Provide the [x, y] coordinate of the cell's center where the given text is located.  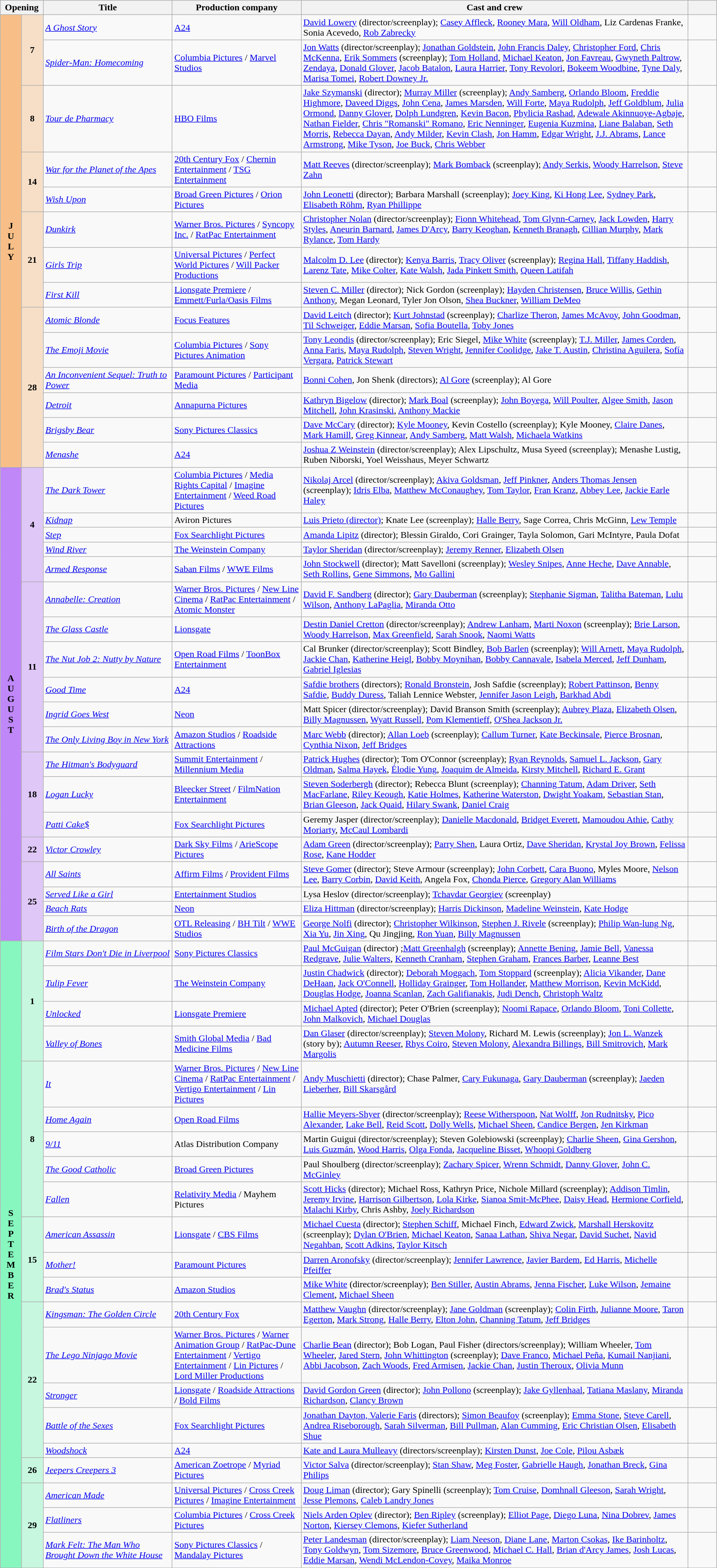
Battle of the Sexes [108, 1425]
David Gordon Green (director); John Pollono (screenplay); Jake Gyllenhaal, Tatiana Maslany, Miranda Richardson, Clancy Brown [494, 1395]
Atlas Distribution Company [237, 1144]
Marc Webb (director); Allan Loeb (screenplay); Callum Turner, Kate Beckinsale, Pierce Brosnan, Cynthia Nixon, Jeff Bridges [494, 739]
Brad's Status [108, 1289]
Summit Entertainment / Millennium Media [237, 764]
Columbia Pictures / Sony Pictures Animation [237, 350]
The Emoji Movie [108, 350]
Niels Arden Oplev (director); Ben Ripley (screenplay); Elliot Page, Diego Luna, Nina Dobrev, James Norton, Kiersey Clemons, Kiefer Sutherland [494, 1520]
Lionsgate / Roadside Attractions / Bold Films [237, 1395]
Detroit [108, 405]
Step [108, 535]
20th Century Fox [237, 1315]
The Nut Job 2: Nutty by Nature [108, 659]
First Kill [108, 295]
Production company [237, 8]
21 [32, 260]
Columbia Pictures / Media Rights Capital / Imagine Entertainment / Weed Road Pictures [237, 490]
Entertainment Studios [237, 894]
American Made [108, 1495]
Logan Lucky [108, 794]
Warner Bros. Pictures / New Line Cinema / RatPac Entertainment / Vertigo Entertainment / Lin Pictures [237, 1084]
Joshua Z Weinstein (director/screenplay); Alex Lipschultz, Musa Syeed (screenplay); Menashe Lustig, Ruben Niborski, Yoel Weisshaus, Meyer Schwartz [494, 455]
Doug Liman (director); Gary Spinelli (screenplay); Tom Cruise, Domhnall Gleeson, Sarah Wright, Jesse Plemons, Caleb Landry Jones [494, 1495]
4 [32, 524]
The Lego Ninjago Movie [108, 1355]
20th Century Fox / Chernin Entertainment / TSG Entertainment [237, 169]
14 [32, 182]
Tour de Pharmacy [108, 119]
OTL Releasing / BH Tilt / WWE Studios [237, 929]
Adam Green (director/screenplay); Parry Shen, Laura Ortiz, Dave Sheridan, Krystal Joy Brown, Felissa Rose, Kane Hodder [494, 850]
7 [32, 50]
Saban Films / WWE Films [237, 569]
Paramount Pictures / Participant Media [237, 380]
Title [108, 8]
Annabelle: Creation [108, 599]
Aviron Pictures [237, 520]
Broad Green Pictures [237, 1169]
Lionsgate Premiere / Emmett/Furla/Oasis Films [237, 295]
The Hitman's Bodyguard [108, 764]
Dark Sky Films / ArieScope Pictures [237, 850]
Mother! [108, 1264]
Victor Crowley [108, 850]
Bonni Cohen, Jon Shenk (directors); Al Gore (screenplay); Al Gore [494, 380]
Fallen [108, 1199]
Paul Shoulberg (director/screenplay); Zachary Spicer, Wrenn Schmidt, Danny Glover, John C. McGinley [494, 1169]
11 [32, 667]
Columbia Pictures / Cross Creek Pictures [237, 1520]
SEPTEMBER [11, 1254]
Paramount Pictures [237, 1264]
Annapurna Pictures [237, 405]
AUGUST [11, 704]
Relativity Media / Mayhem Pictures [237, 1199]
Kidnap [108, 520]
Smith Global Media / Bad Medicine Films [237, 1044]
9/11 [108, 1144]
Lionsgate [237, 629]
Valley of Bones [108, 1044]
All Saints [108, 874]
Broad Green Pictures / Orion Pictures [237, 199]
Mark Felt: The Man Who Brought Down the White House [108, 1550]
Lionsgate / CBS Films [237, 1234]
Focus Features [237, 319]
Geremy Jasper (director/screenplay); Danielle Macdonald, Bridget Everett, Mamoudou Athie, Cathy Moriarty, McCaul Lombardi [494, 824]
Dunkirk [108, 229]
Warner Bros. Pictures / Warner Animation Group / RatPac-Dune Entertainment / Vertigo Entertainment / Lin Pictures / Lord Miller Productions [237, 1355]
15 [32, 1259]
Good Time [108, 690]
War for the Planet of the Apes [108, 169]
David Lowery (director/screenplay); Casey Affleck, Rooney Mara, Will Oldham, Liz Cardenas Franke, Sonia Acevedo, Rob Zabrecky [494, 28]
The Only Living Boy in New York [108, 739]
Birth of the Dragon [108, 929]
Bleecker Street / FilmNation Entertainment [237, 794]
Tulip Fever [108, 983]
Woodshock [108, 1450]
Open Road Films / ToonBox Entertainment [237, 659]
Lysa Heslov (director/screenplay); Tchavdar Georgiev (screenplay) [494, 894]
HBO Films [237, 119]
The Glass Castle [108, 629]
28 [32, 387]
Girls Trip [108, 265]
Wind River [108, 549]
Darren Aronofsky (director/screenplay); Jennifer Lawrence, Javier Bardem, Ed Harris, Michelle Pfeiffer [494, 1264]
Stronger [108, 1395]
Kate and Laura Mulleavy (directors/screenplay); Kirsten Dunst, Joe Cole, Pilou Asbæk [494, 1450]
Michael Apted (director); Peter O'Brien (screenplay); Noomi Rapace, Orlando Bloom, Toni Collette, John Malkovich, Michael Douglas [494, 1014]
Atomic Blonde [108, 319]
Open Road Films [237, 1119]
Eliza Hittman (director/screenplay); Harris Dickinson, Madeline Weinstein, Kate Hodge [494, 909]
Served Like a Girl [108, 894]
Columbia Pictures / Marvel Studios [237, 63]
The Good Catholic [108, 1169]
29 [32, 1525]
Flatliners [108, 1520]
Mike White (director/screenplay); Ben Stiller, Austin Abrams, Jenna Fischer, Luke Wilson, Jemaine Clement, Michael Sheen [494, 1289]
Lionsgate Premiere [237, 1014]
26 [32, 1470]
Amazon Studios [237, 1289]
Wish Upon [108, 199]
Cast and crew [494, 8]
American Assassin [108, 1234]
Luis Prieto (director); Knate Lee (screenplay); Halle Berry, Sage Correa, Chris McGinn, Lew Temple [494, 520]
Opening [22, 8]
JULY [11, 241]
18 [32, 794]
Matt Reeves (director/screenplay); Mark Bomback (screenplay); Andy Serkis, Woody Harrelson, Steve Zahn [494, 169]
It [108, 1084]
Amazon Studios / Roadside Attractions [237, 739]
Armed Response [108, 569]
Sony Pictures Classics / Mandalay Pictures [237, 1550]
Menashe [108, 455]
Victor Salva (director/screenplay); Stan Shaw, Meg Foster, Gabrielle Haugh, Jonathan Breck, Gina Philips [494, 1470]
Warner Bros. Pictures / New Line Cinema / RatPac Entertainment / Atomic Monster [237, 599]
Spider-Man: Homecoming [108, 63]
Kathryn Bigelow (director); Mark Boal (screenplay); John Boyega, Will Poulter, Algee Smith, Jason Mitchell, John Krasinski, Anthony Mackie [494, 405]
Universal Pictures / Perfect World Pictures / Will Packer Productions [237, 265]
Affirm Films / Provident Films [237, 874]
John Stockwell (director); Matt Savelloni (screenplay); Wesley Snipes, Anne Heche, Dave Annable, Seth Rollins, Gene Simmons, Mo Gallini [494, 569]
Warner Bros. Pictures / Syncopy Inc. / RatPac Entertainment [237, 229]
25 [32, 901]
Universal Pictures / Cross Creek Pictures / Imagine Entertainment [237, 1495]
John Leonetti (director); Barbara Marshall (screenplay); Joey King, Ki Hong Lee, Sydney Park, Elisabeth Röhm, Ryan Phillippe [494, 199]
1 [32, 1001]
Andy Muschietti (director); Chase Palmer, Cary Fukunaga, Gary Dauberman (screenplay); Jaeden Lieberher, Bill Skarsgård [494, 1084]
Beach Rats [108, 909]
Unlocked [108, 1014]
Film Stars Don't Die in Liverpool [108, 953]
An Inconvenient Sequel: Truth to Power [108, 380]
Amanda Lipitz (director); Blessin Giraldo, Cori Grainger, Tayla Solomon, Gari McIntyre, Paula Dofat [494, 535]
Home Again [108, 1119]
Patti Cake$ [108, 824]
The Dark Tower [108, 490]
David F. Sandberg (director); Gary Dauberman (screenplay); Stephanie Sigman, Talitha Bateman, Lulu Wilson, Anthony LaPaglia, Miranda Otto [494, 599]
A Ghost Story [108, 28]
Brigsby Bear [108, 430]
Kingsman: The Golden Circle [108, 1315]
American Zoetrope / Myriad Pictures [237, 1470]
Ingrid Goes West [108, 714]
Taylor Sheridan (director/screenplay); Jeremy Renner, Elizabeth Olsen [494, 549]
Jeepers Creepers 3 [108, 1470]
